Return [X, Y] of the center of cell containing provided text 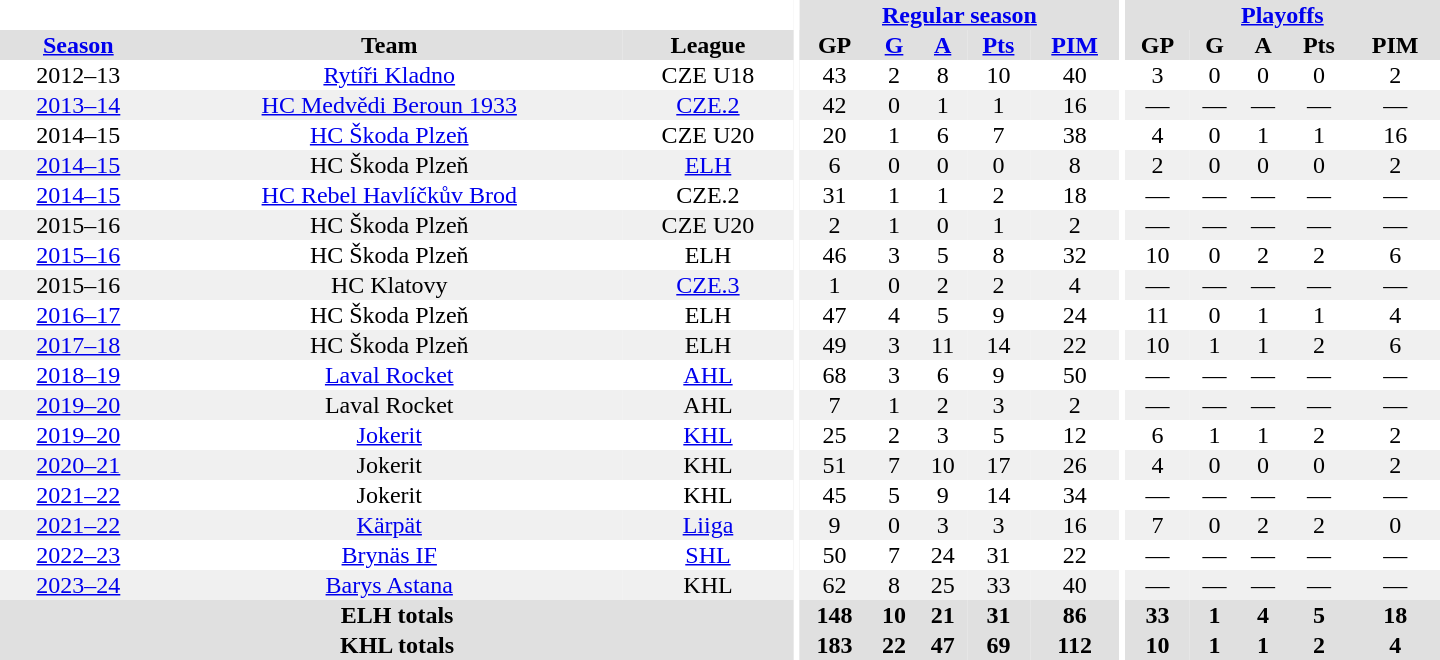
62 [835, 585]
Team [390, 45]
ELH totals [397, 615]
42 [835, 105]
HC Klatovy [390, 285]
69 [998, 645]
183 [835, 645]
SHL [708, 555]
Barys Astana [390, 585]
KHL totals [397, 645]
2017–18 [78, 345]
Playoffs [1282, 15]
HC Rebel Havlíčkův Brod [390, 195]
26 [1074, 465]
Brynäs IF [390, 555]
86 [1074, 615]
Regular season [960, 15]
2022–23 [78, 555]
Kärpät [390, 525]
49 [835, 345]
Liiga [708, 525]
32 [1074, 255]
68 [835, 375]
43 [835, 75]
Season [78, 45]
148 [835, 615]
20 [835, 135]
2018–19 [78, 375]
CZE.3 [708, 285]
Rytíři Kladno [390, 75]
League [708, 45]
112 [1074, 645]
51 [835, 465]
2023–24 [78, 585]
45 [835, 495]
21 [942, 615]
17 [998, 465]
12 [1074, 435]
2016–17 [78, 315]
46 [835, 255]
2020–21 [78, 465]
HC Medvědi Beroun 1933 [390, 105]
CZE U18 [708, 75]
34 [1074, 495]
2012–13 [78, 75]
2013–14 [78, 105]
38 [1074, 135]
